Capture the cell that displays the provided text and extract its (x, y) central coordinate. 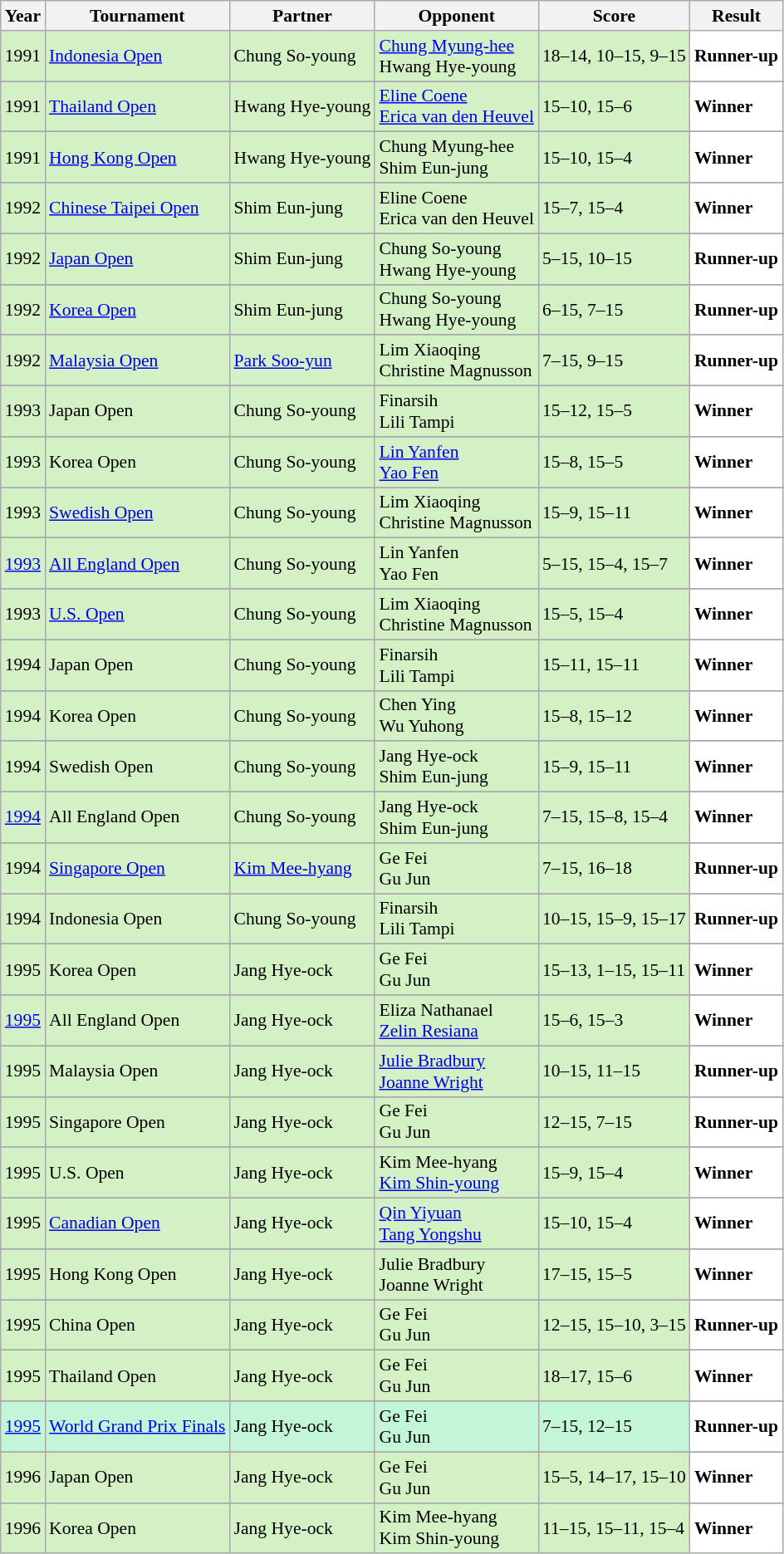
Eliza Nathanael Zelin Resiana (457, 1020)
Park Soo-yun (302, 360)
7–15, 16–18 (615, 869)
7–15, 15–8, 15–4 (615, 817)
10–15, 11–15 (615, 1071)
12–15, 15–10, 3–15 (615, 1326)
Qin Yiyuan Tang Yongshu (457, 1224)
10–15, 15–9, 15–17 (615, 919)
6–15, 7–15 (615, 309)
15–7, 15–4 (615, 208)
Opponent (457, 16)
5–15, 10–15 (615, 259)
15–6, 15–3 (615, 1020)
18–14, 10–15, 9–15 (615, 56)
12–15, 7–15 (615, 1121)
Year (23, 16)
15–8, 15–12 (615, 716)
5–15, 15–4, 15–7 (615, 563)
15–11, 15–11 (615, 664)
15–8, 15–5 (615, 462)
18–17, 15–6 (615, 1375)
Partner (302, 16)
Tournament (137, 16)
15–9, 15–4 (615, 1173)
17–15, 15–5 (615, 1274)
Score (615, 16)
World Grand Prix Finals (137, 1427)
15–5, 14–17, 15–10 (615, 1477)
7–15, 12–15 (615, 1427)
China Open (137, 1326)
15–10, 15–6 (615, 106)
15–12, 15–5 (615, 412)
Chung Myung-hee Shim Eun-jung (457, 158)
Chung Myung-hee Hwang Hye-young (457, 56)
Chinese Taipei Open (137, 208)
15–13, 1–15, 15–11 (615, 970)
Result (736, 16)
11–15, 15–11, 15–4 (615, 1528)
Canadian Open (137, 1224)
15–5, 15–4 (615, 615)
Chen Ying Wu Yuhong (457, 716)
7–15, 9–15 (615, 360)
Kim Mee-hyang (302, 869)
